Scan for the cell matching the given text and deliver its (X, Y) coordinate at center. 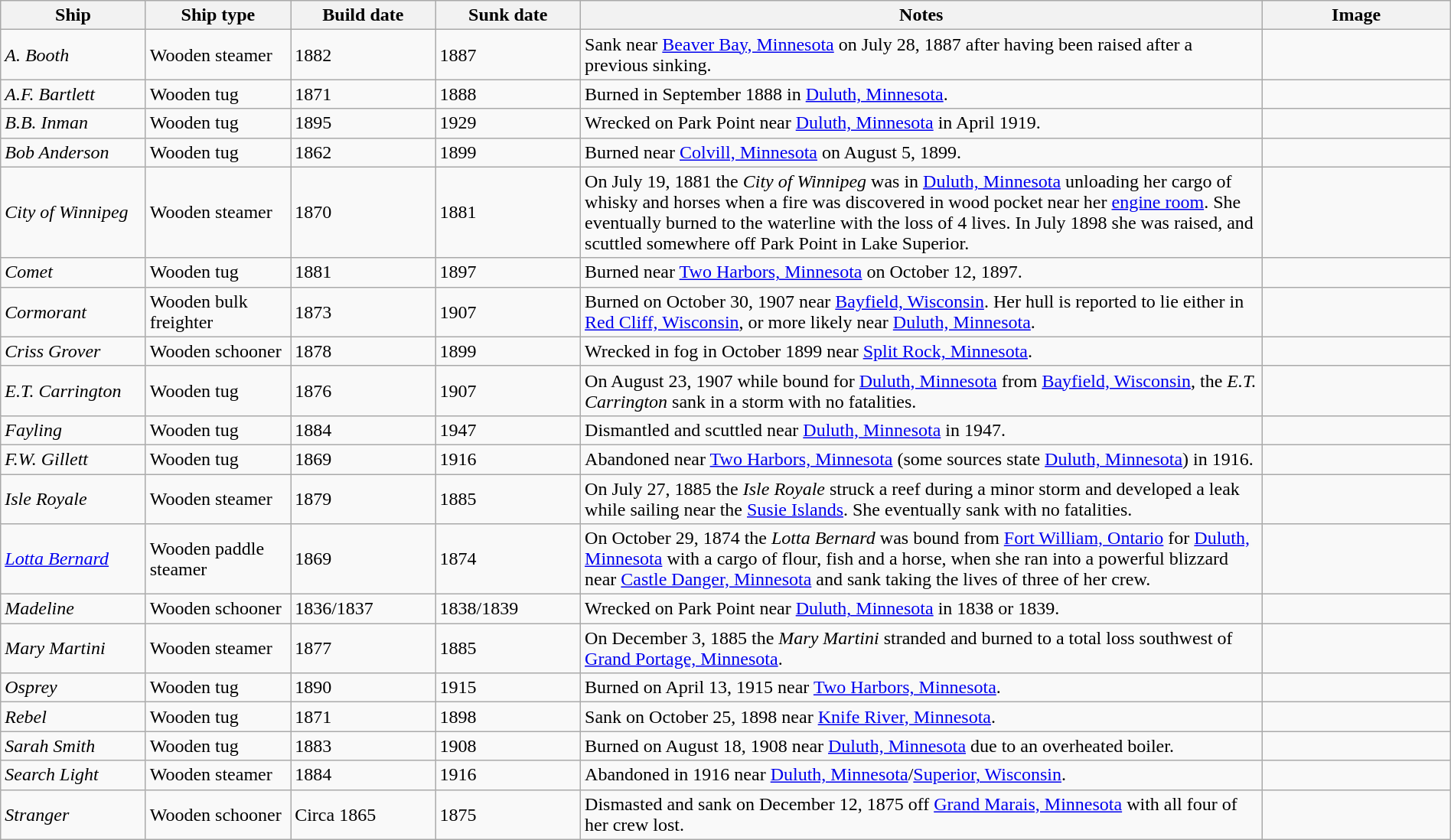
Build date (363, 15)
1890 (363, 688)
On August 23, 1907 while bound for Duluth, Minnesota from Bayfield, Wisconsin, the E.T. Carrington sank in a storm with no fatalities. (921, 390)
1947 (508, 430)
Wrecked in fog in October 1899 near Split Rock, Minnesota. (921, 351)
Image (1356, 15)
1929 (508, 123)
Notes (921, 15)
1836/1837 (363, 609)
Dismantled and scuttled near Duluth, Minnesota in 1947. (921, 430)
Burned in September 1888 in Duluth, Minnesota. (921, 94)
Osprey (73, 688)
1898 (508, 717)
Isle Royale (73, 499)
A.F. Bartlett (73, 94)
1862 (363, 152)
1877 (363, 649)
Stranger (73, 814)
1878 (363, 351)
1875 (508, 814)
1897 (508, 272)
Burned near Two Harbors, Minnesota on October 12, 1897. (921, 272)
F.W. Gillett (73, 459)
1887 (508, 55)
Wrecked on Park Point near Duluth, Minnesota in 1838 or 1839. (921, 609)
Wooden bulk freighter (217, 312)
Mary Martini (73, 649)
1870 (363, 213)
1838/1839 (508, 609)
City of Winnipeg (73, 213)
1879 (363, 499)
Sarah Smith (73, 746)
A. Booth (73, 55)
Wooden paddle steamer (217, 559)
E.T. Carrington (73, 390)
Sunk date (508, 15)
Dismasted and sank on December 12, 1875 off Grand Marais, Minnesota with all four of her crew lost. (921, 814)
1882 (363, 55)
Bob Anderson (73, 152)
Sank near Beaver Bay, Minnesota on July 28, 1887 after having been raised after a previous sinking. (921, 55)
1876 (363, 390)
1895 (363, 123)
Wrecked on Park Point near Duluth, Minnesota in April 1919. (921, 123)
1915 (508, 688)
1874 (508, 559)
1883 (363, 746)
Cormorant (73, 312)
Abandoned near Two Harbors, Minnesota (some sources state Duluth, Minnesota) in 1916. (921, 459)
Comet (73, 272)
Madeline (73, 609)
B.B. Inman (73, 123)
Fayling (73, 430)
1873 (363, 312)
Rebel (73, 717)
On December 3, 1885 the Mary Martini stranded and burned to a total loss southwest of Grand Portage, Minnesota. (921, 649)
Ship (73, 15)
Criss Grover (73, 351)
Lotta Bernard (73, 559)
Burned near Colvill, Minnesota on August 5, 1899. (921, 152)
Burned on August 18, 1908 near Duluth, Minnesota due to an overheated boiler. (921, 746)
Ship type (217, 15)
Circa 1865 (363, 814)
Search Light (73, 775)
Sank on October 25, 1898 near Knife River, Minnesota. (921, 717)
Abandoned in 1916 near Duluth, Minnesota/Superior, Wisconsin. (921, 775)
1888 (508, 94)
Burned on April 13, 1915 near Two Harbors, Minnesota. (921, 688)
1908 (508, 746)
